For the text-containing cell, return its midpoint in (x, y) coordinate format. 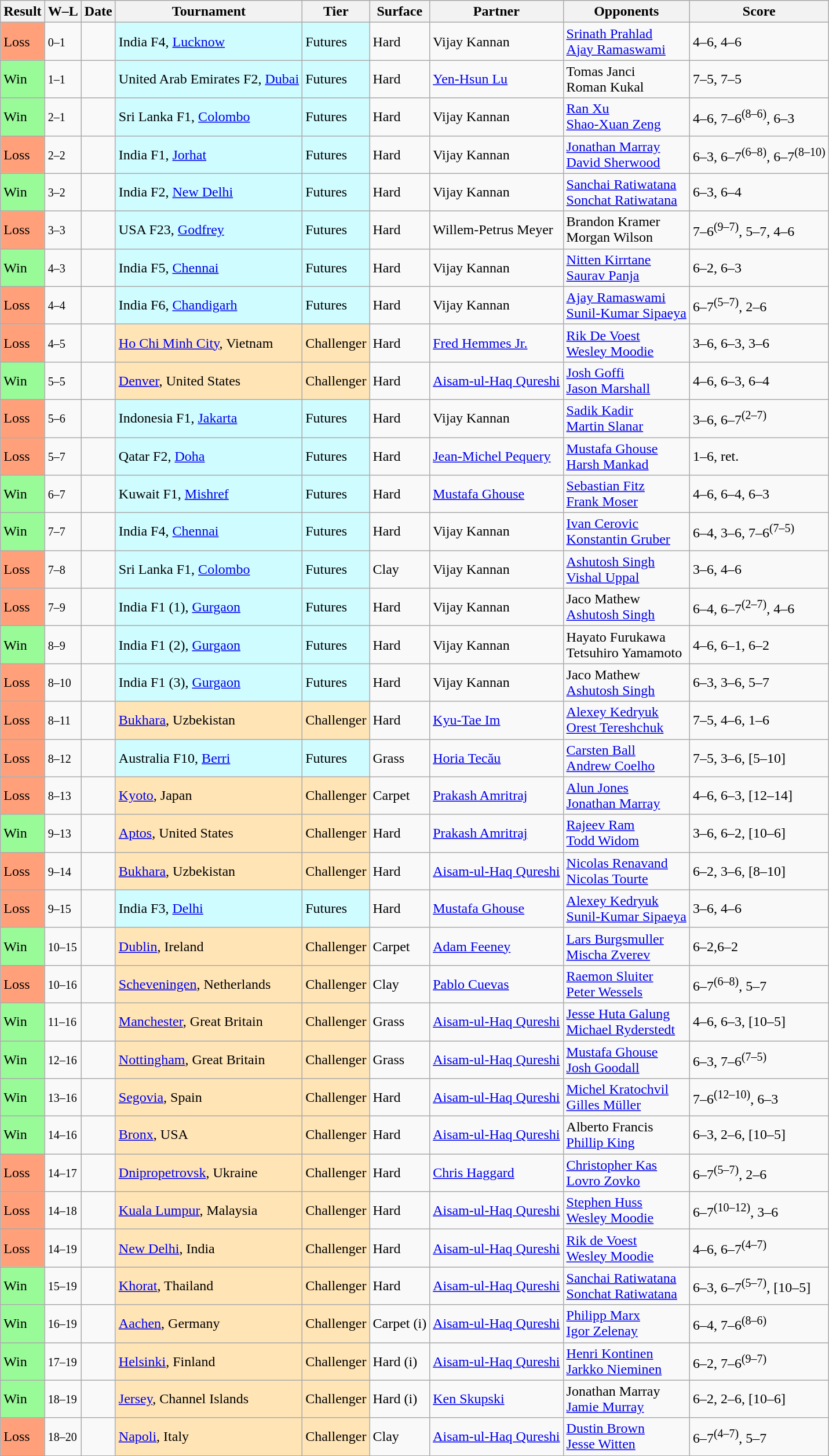
Nottingham, Great Britain (209, 1060)
6–3, 6–4 (759, 192)
Ajay Ramaswami Sunil-Kumar Sipaeya (626, 305)
India F6, Chandigarh (209, 305)
3–6, 6–7(2–7) (759, 418)
Kyu-Tae Im (496, 720)
Yen-Hsun Lu (496, 79)
Kyoto, Japan (209, 795)
4–6, 6–1, 6–2 (759, 645)
1–6, ret. (759, 456)
Aachen, Germany (209, 1324)
Jonathan Marray Jamie Murray (626, 1399)
7–6(12–10), 6–3 (759, 1098)
4–3 (63, 268)
6–2, 6–3 (759, 268)
6–4, 7–6(8–6) (759, 1324)
8–10 (63, 683)
Chris Haggard (496, 1173)
Ivan Cerovic Konstantin Gruber (626, 532)
Kuwait F1, Mishref (209, 494)
Manchester, Great Britain (209, 1021)
Stephen Huss Wesley Moodie (626, 1210)
6–4, 6–7(2–7), 4–6 (759, 607)
India F1 (2), Gurgaon (209, 645)
Denver, United States (209, 380)
Christopher Kas Lovro Zovko (626, 1173)
Srinath Prahlad Ajay Ramaswami (626, 42)
Philipp Marx Igor Zelenay (626, 1324)
Hayato Furukawa Tetsuhiro Yamamoto (626, 645)
2–2 (63, 154)
1–1 (63, 79)
India F1 (3), Gurgaon (209, 683)
11–16 (63, 1021)
4–6, 6–3, [10–5] (759, 1021)
6–7(4–7), 5–7 (759, 1436)
6–3, 6–7(6–8), 6–7(8–10) (759, 154)
16–19 (63, 1324)
Ran Xu Shao-Xuan Zeng (626, 117)
Rik De Voest Wesley Moodie (626, 343)
India F3, Delhi (209, 909)
Jean-Michel Pequery (496, 456)
India F1, Jorhat (209, 154)
4–6, 4–6 (759, 42)
India F1 (1), Gurgaon (209, 607)
W–L (63, 12)
7–5, 4–6, 1–6 (759, 720)
8–9 (63, 645)
Mustafa Ghouse Josh Goodall (626, 1060)
14–17 (63, 1173)
Jesse Huta Galung Michael Ryderstedt (626, 1021)
8–12 (63, 758)
Tier (336, 12)
Napoli, Italy (209, 1436)
Carsten Ball Andrew Coelho (626, 758)
0–1 (63, 42)
2–1 (63, 117)
Michel Kratochvil Gilles Müller (626, 1098)
3–2 (63, 192)
Qatar F2, Doha (209, 456)
4–5 (63, 343)
India F2, New Delhi (209, 192)
Dustin Brown Jesse Witten (626, 1436)
Raemon Sluiter Peter Wessels (626, 984)
4–6, 6–3, [12–14] (759, 795)
6–3, 2–6, [10–5] (759, 1135)
6–3, 3–6, 5–7 (759, 683)
Henri Kontinen Jarkko Nieminen (626, 1361)
Jersey, Channel Islands (209, 1399)
13–16 (63, 1098)
Score (759, 12)
Ken Skupski (496, 1399)
9–14 (63, 871)
Lars Burgsmuller Mischa Zverev (626, 946)
Josh Goffi Jason Marshall (626, 380)
Fred Hemmes Jr. (496, 343)
10–15 (63, 946)
10–16 (63, 984)
7–9 (63, 607)
6–3, 7–6(7–5) (759, 1060)
7–7 (63, 532)
United Arab Emirates F2, Dubai (209, 79)
Dnipropetrovsk, Ukraine (209, 1173)
5–5 (63, 380)
Helsinki, Finland (209, 1361)
Tomas Janci Roman Kukal (626, 79)
5–7 (63, 456)
Result (23, 12)
6–7(10–12), 3–6 (759, 1210)
Alberto Francis Phillip King (626, 1135)
Opponents (626, 12)
Scheveningen, Netherlands (209, 984)
7–5, 7–5 (759, 79)
Ashutosh Singh Vishal Uppal (626, 569)
6–7 (63, 494)
8–13 (63, 795)
Nitten Kirrtane Saurav Panja (626, 268)
14–18 (63, 1210)
14–16 (63, 1135)
Bronx, USA (209, 1135)
Aptos, United States (209, 833)
4–4 (63, 305)
Adam Feeney (496, 946)
14–19 (63, 1248)
USA F23, Godfrey (209, 230)
Australia F10, Berri (209, 758)
India F5, Chennai (209, 268)
Surface (400, 12)
Rik de Voest Wesley Moodie (626, 1248)
3–6, 6–3, 3–6 (759, 343)
New Delhi, India (209, 1248)
Segovia, Spain (209, 1098)
9–15 (63, 909)
6–2, 7–6(9–7) (759, 1361)
Partner (496, 12)
4–6, 6–4, 6–3 (759, 494)
3–3 (63, 230)
Tournament (209, 12)
6–2, 2–6, [10–6] (759, 1399)
4–6, 7–6(8–6), 6–3 (759, 117)
Mustafa Ghouse Harsh Mankad (626, 456)
6–2, 3–6, [8–10] (759, 871)
4–6, 6–7(4–7) (759, 1248)
India F4, Chennai (209, 532)
Jonathan Marray David Sherwood (626, 154)
Nicolas Renavand Nicolas Tourte (626, 871)
Carpet (i) (400, 1324)
12–16 (63, 1060)
7–6(9–7), 5–7, 4–6 (759, 230)
Alun Jones Jonathan Marray (626, 795)
18–19 (63, 1399)
9–13 (63, 833)
Rajeev Ram Todd Widom (626, 833)
7–8 (63, 569)
7–5, 3–6, [5–10] (759, 758)
6–4, 3–6, 7–6(7–5) (759, 532)
8–11 (63, 720)
Kuala Lumpur, Malaysia (209, 1210)
3–6, 6–2, [10–6] (759, 833)
Pablo Cuevas (496, 984)
Dublin, Ireland (209, 946)
Khorat, Thailand (209, 1286)
Indonesia F1, Jakarta (209, 418)
Alexey Kedryuk Orest Tereshchuk (626, 720)
Horia Tecău (496, 758)
Sebastian Fitz Frank Moser (626, 494)
5–6 (63, 418)
Sadik Kadir Martin Slanar (626, 418)
Ho Chi Minh City, Vietnam (209, 343)
6–3, 6–7(5–7), [10–5] (759, 1286)
18–20 (63, 1436)
Willem-Petrus Meyer (496, 230)
6–7(6–8), 5–7 (759, 984)
Brandon Kramer Morgan Wilson (626, 230)
Date (98, 12)
Alexey Kedryuk Sunil-Kumar Sipaeya (626, 909)
6–2,6–2 (759, 946)
4–6, 6–3, 6–4 (759, 380)
17–19 (63, 1361)
India F4, Lucknow (209, 42)
15–19 (63, 1286)
